Return [X, Y] of the center of cell containing provided text 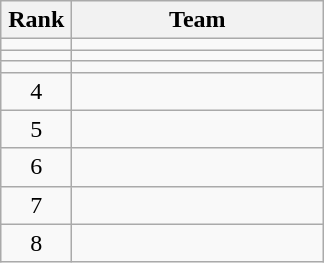
Team [198, 20]
6 [36, 167]
Rank [36, 20]
4 [36, 91]
8 [36, 243]
7 [36, 205]
5 [36, 129]
